Pinpoint the cell where the given text exists, returning its [X, Y] midpoint coordinate. 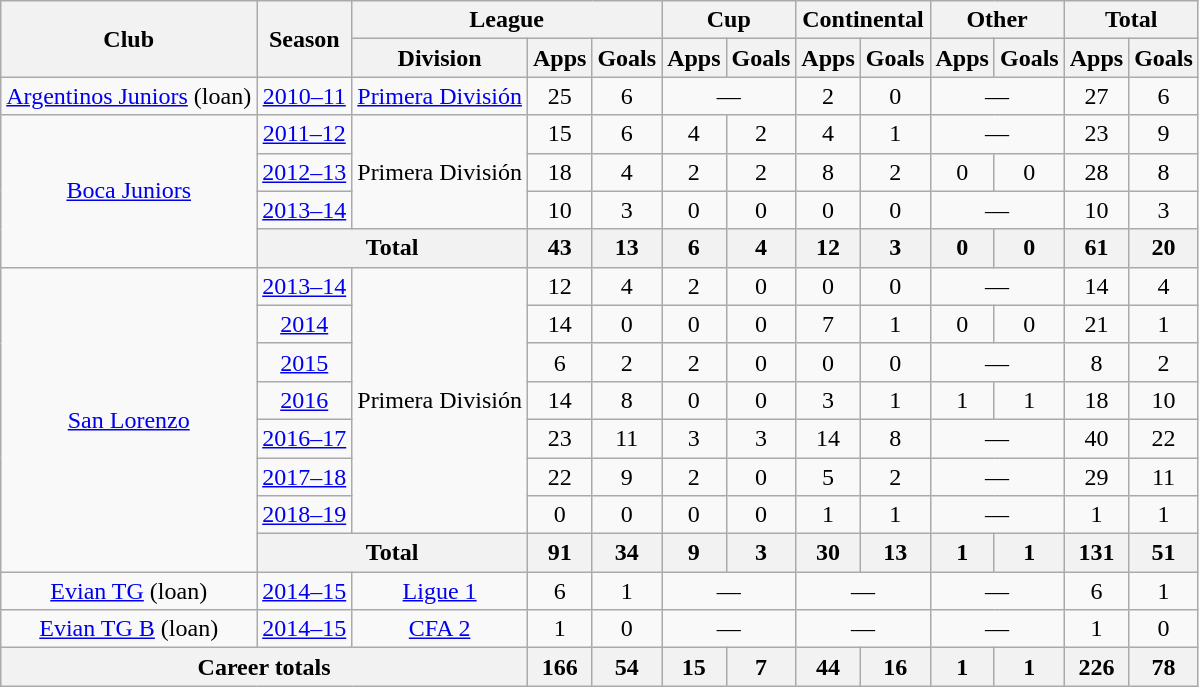
San Lorenzo [129, 419]
Evian TG B (loan) [129, 629]
Argentinos Juniors (loan) [129, 96]
Career totals [264, 667]
Season [304, 39]
44 [828, 667]
Evian TG (loan) [129, 591]
2015 [304, 362]
Division [440, 58]
51 [1164, 553]
25 [559, 96]
28 [1096, 172]
16 [895, 667]
Boca Juniors [129, 191]
91 [559, 553]
29 [1096, 477]
27 [1096, 96]
Continental [863, 20]
2016–17 [304, 438]
61 [1096, 248]
Ligue 1 [440, 591]
34 [627, 553]
166 [559, 667]
2011–12 [304, 134]
Club [129, 39]
2014 [304, 324]
43 [559, 248]
2018–19 [304, 515]
League [507, 20]
78 [1164, 667]
40 [1096, 438]
30 [828, 553]
21 [1096, 324]
5 [828, 477]
CFA 2 [440, 629]
2016 [304, 400]
Other [997, 20]
226 [1096, 667]
54 [627, 667]
Cup [729, 20]
20 [1164, 248]
2012–13 [304, 172]
2010–11 [304, 96]
2017–18 [304, 477]
131 [1096, 553]
